Determine the (X, Y) coordinate at the center of the cell enclosing the given text.  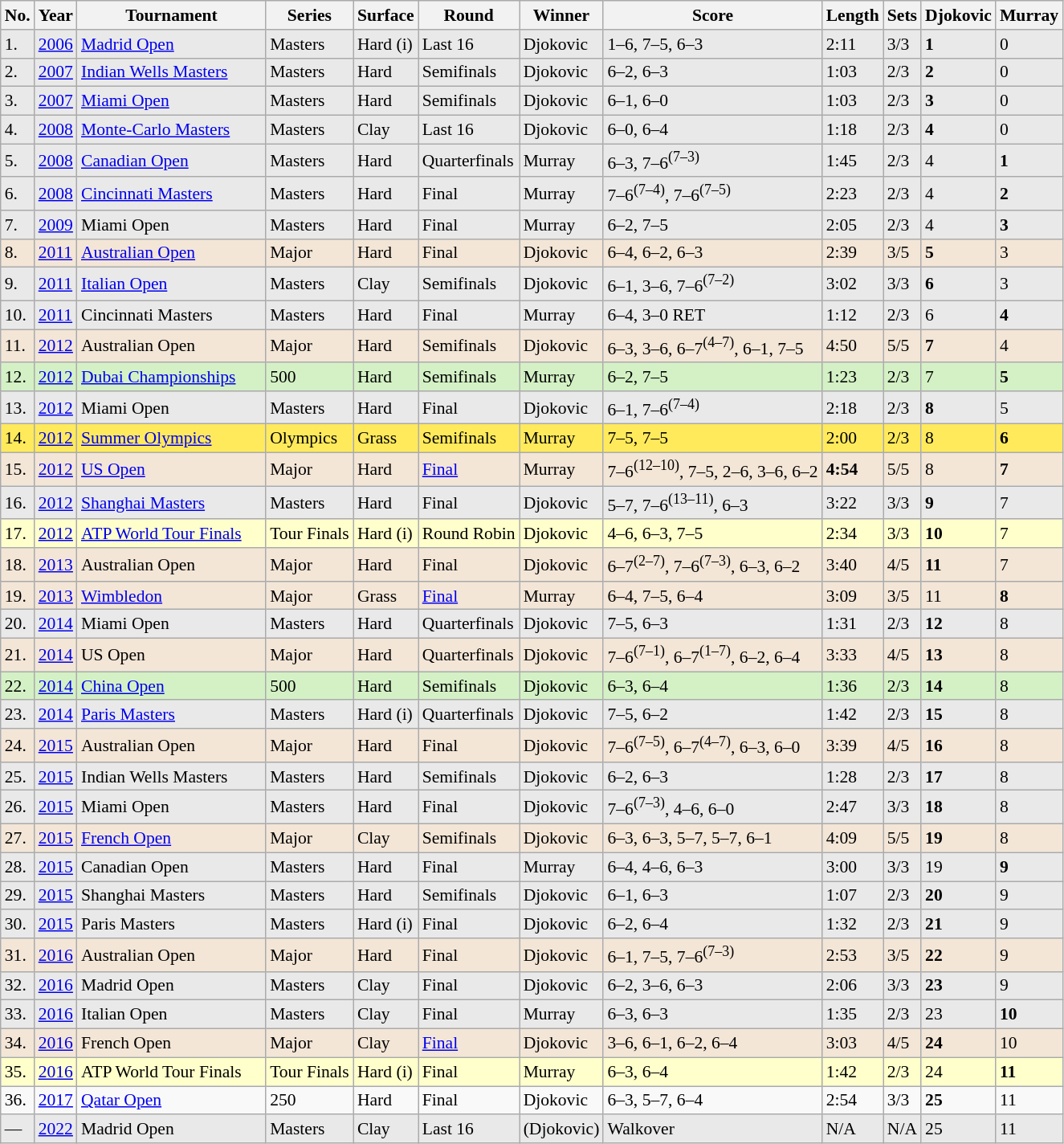
1:07 (853, 896)
1. (18, 44)
2:23 (853, 194)
17. (18, 534)
3:02 (853, 284)
35. (18, 1072)
16. (18, 503)
5. (18, 161)
1:31 (853, 624)
6–3, 5–7, 6–4 (712, 1101)
2:18 (853, 408)
6–1, 6–3 (712, 896)
13 (959, 656)
(Djokovic) (562, 1130)
2:53 (853, 954)
3:39 (853, 746)
3:33 (853, 656)
1:45 (853, 161)
30. (18, 925)
11. (18, 345)
2:34 (853, 534)
6–1, 7–5, 7–6(7–3) (712, 954)
2:05 (853, 225)
250 (310, 1101)
4:09 (853, 839)
6–2, 6–4 (712, 925)
2006 (56, 44)
2009 (56, 225)
Olympics (310, 439)
20 (959, 896)
26. (18, 807)
Year (56, 15)
21 (959, 925)
7–5, 6–3 (712, 624)
6–4, 6–2, 6–3 (712, 254)
— (18, 1130)
2:11 (853, 44)
Dubai Championships (172, 377)
Round Robin (469, 534)
Sets (903, 15)
2:39 (853, 254)
1–6, 7–5, 6–3 (712, 44)
Surface (385, 15)
Winner (562, 15)
6–1, 7–6(7–4) (712, 408)
4:54 (853, 469)
Series (310, 15)
25. (18, 777)
4:50 (853, 345)
29. (18, 896)
33. (18, 1015)
6. (18, 194)
36. (18, 1101)
27. (18, 839)
2:54 (853, 1101)
12 (959, 624)
8. (18, 254)
2017 (56, 1101)
1:23 (853, 377)
2:47 (853, 807)
15 (959, 715)
6–4, 3–0 RET (712, 315)
23. (18, 715)
5–7, 7–6(13–11), 6–3 (712, 503)
7–6(7–5), 6–7(4–7), 6–3, 6–0 (712, 746)
1:32 (853, 925)
6–0, 6–4 (712, 130)
Length (853, 15)
No. (18, 15)
6–3, 7–6(7–3) (712, 161)
20. (18, 624)
3:09 (853, 596)
3–6, 6–1, 6–2, 6–4 (712, 1044)
15. (18, 469)
18. (18, 564)
7. (18, 225)
2022 (56, 1130)
Wimbledon (172, 596)
2. (18, 72)
4–6, 6–3, 7–5 (712, 534)
16 (959, 746)
1:36 (853, 686)
7–6(12–10), 7–5, 2–6, 3–6, 6–2 (712, 469)
18 (959, 807)
2:00 (853, 439)
12. (18, 377)
1:35 (853, 1015)
6–1, 3–6, 7–6(7–2) (712, 284)
6–3, 6–3 (712, 1015)
Walkover (712, 1130)
Tournament (172, 15)
19. (18, 596)
6–1, 6–0 (712, 101)
13. (18, 408)
31. (18, 954)
Score (712, 15)
14. (18, 439)
6–2, 3–6, 6–3 (712, 986)
6–4, 4–6, 6–3 (712, 867)
7–6(7–1), 6–7(1–7), 6–2, 6–4 (712, 656)
Summer Olympics (172, 439)
7–6(7–4), 7–6(7–5) (712, 194)
1:18 (853, 130)
7–6(7–3), 4–6, 6–0 (712, 807)
3:22 (853, 503)
34. (18, 1044)
6–3, 3–6, 6–7(4–7), 6–1, 7–5 (712, 345)
4. (18, 130)
Monte-Carlo Masters (172, 130)
6–7(2–7), 7–6(7–3), 6–3, 6–2 (712, 564)
3:03 (853, 1044)
3:00 (853, 867)
21. (18, 656)
1:28 (853, 777)
7–5, 7–5 (712, 439)
Round (469, 15)
Qatar Open (172, 1101)
3. (18, 101)
10. (18, 315)
1:12 (853, 315)
9. (18, 284)
14 (959, 686)
22. (18, 686)
24. (18, 746)
7–5, 6–2 (712, 715)
2:06 (853, 986)
17 (959, 777)
6–3, 6–3, 5–7, 5–7, 6–1 (712, 839)
China Open (172, 686)
32. (18, 986)
3:40 (853, 564)
22 (959, 954)
6–4, 7–5, 6–4 (712, 596)
28. (18, 867)
